Return the (X, Y) coordinate for the center point of the cell that contains the specified text.  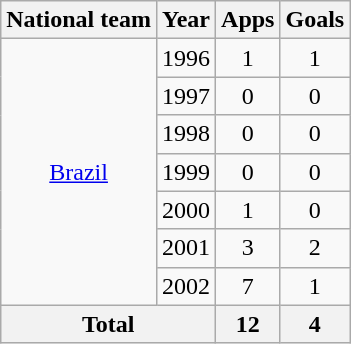
Goals (315, 20)
Year (186, 20)
1996 (186, 58)
1999 (186, 172)
3 (248, 248)
1998 (186, 134)
1997 (186, 96)
Total (108, 324)
4 (315, 324)
2002 (186, 286)
7 (248, 286)
12 (248, 324)
2 (315, 248)
2000 (186, 210)
National team (79, 20)
Brazil (79, 172)
2001 (186, 248)
Apps (248, 20)
